Output the [X, Y] coordinate of the center of the cell containing the given text.  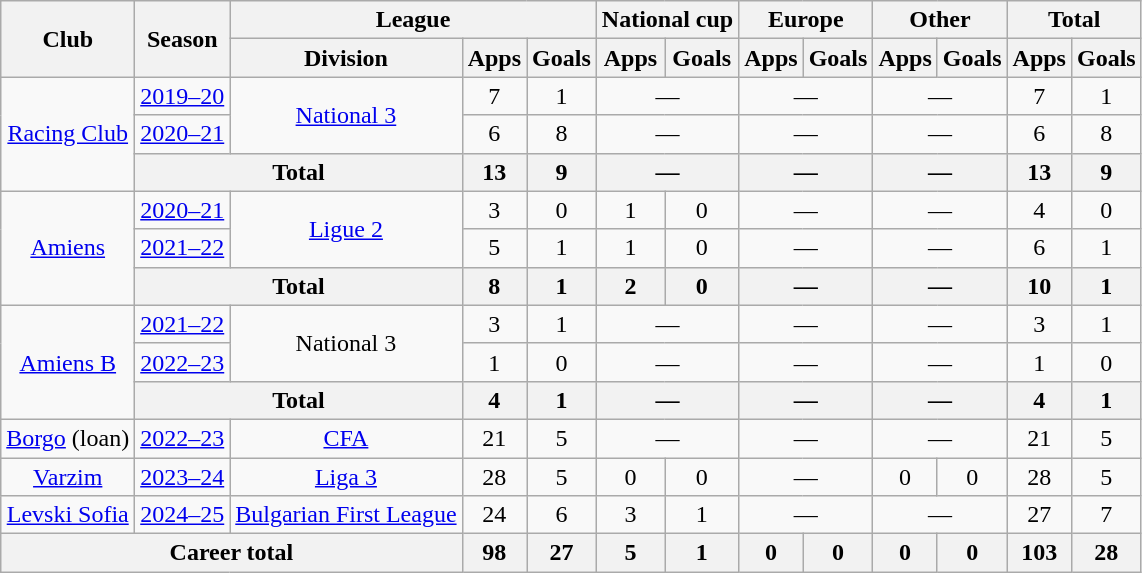
CFA [346, 438]
Other [940, 20]
103 [1039, 553]
Ligue 2 [346, 229]
Season [182, 39]
Racing Club [68, 134]
Amiens B [68, 362]
2023–24 [182, 477]
Borgo (loan) [68, 438]
Varzim [68, 477]
Europe [806, 20]
League [414, 20]
10 [1039, 286]
Amiens [68, 248]
Liga 3 [346, 477]
Division [346, 58]
Levski Sofia [68, 515]
National cup [667, 20]
2 [630, 286]
24 [494, 515]
Career total [232, 553]
Club [68, 39]
2019–20 [182, 96]
2024–25 [182, 515]
Bulgarian First League [346, 515]
98 [494, 553]
